Find where the given text appears and provide that cell's center as (x, y) coordinate. 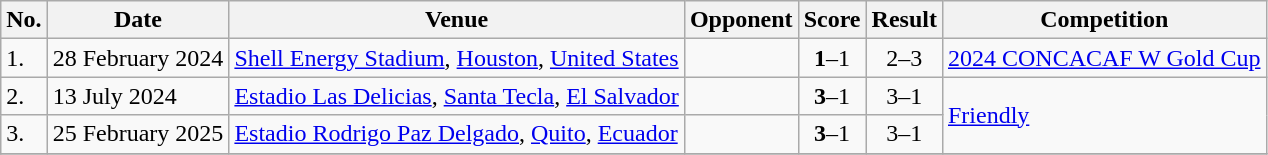
Competition (1104, 20)
28 February 2024 (138, 58)
2024 CONCACAF W Gold Cup (1104, 58)
Result (904, 20)
3. (24, 134)
1. (24, 58)
25 February 2025 (138, 134)
1–1 (832, 58)
2. (24, 96)
Venue (456, 20)
Opponent (741, 20)
Friendly (1104, 115)
Date (138, 20)
Score (832, 20)
Estadio Las Delicias, Santa Tecla, El Salvador (456, 96)
Shell Energy Stadium, Houston, United States (456, 58)
13 July 2024 (138, 96)
Estadio Rodrigo Paz Delgado, Quito, Ecuador (456, 134)
No. (24, 20)
2–3 (904, 58)
